Return [x, y] of the center of cell containing provided text 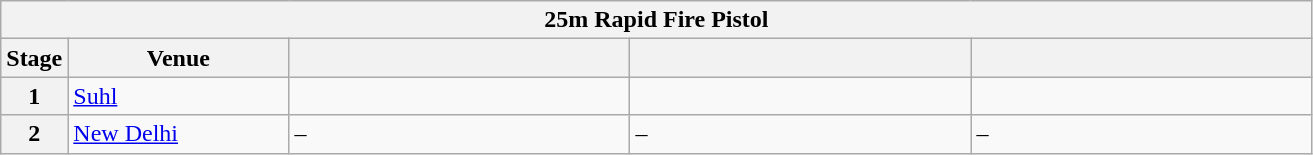
Venue [178, 58]
Stage [34, 58]
New Delhi [178, 134]
1 [34, 96]
25m Rapid Fire Pistol [656, 20]
2 [34, 134]
Suhl [178, 96]
